Locate the cell with the specified text and output its [x, y] center coordinate. 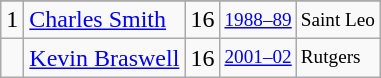
2001–02 [258, 58]
Rutgers [338, 58]
Charles Smith [104, 20]
Kevin Braswell [104, 58]
1 [12, 20]
1988–89 [258, 20]
Saint Leo [338, 20]
